For the text-containing cell, return its midpoint in [X, Y] coordinate format. 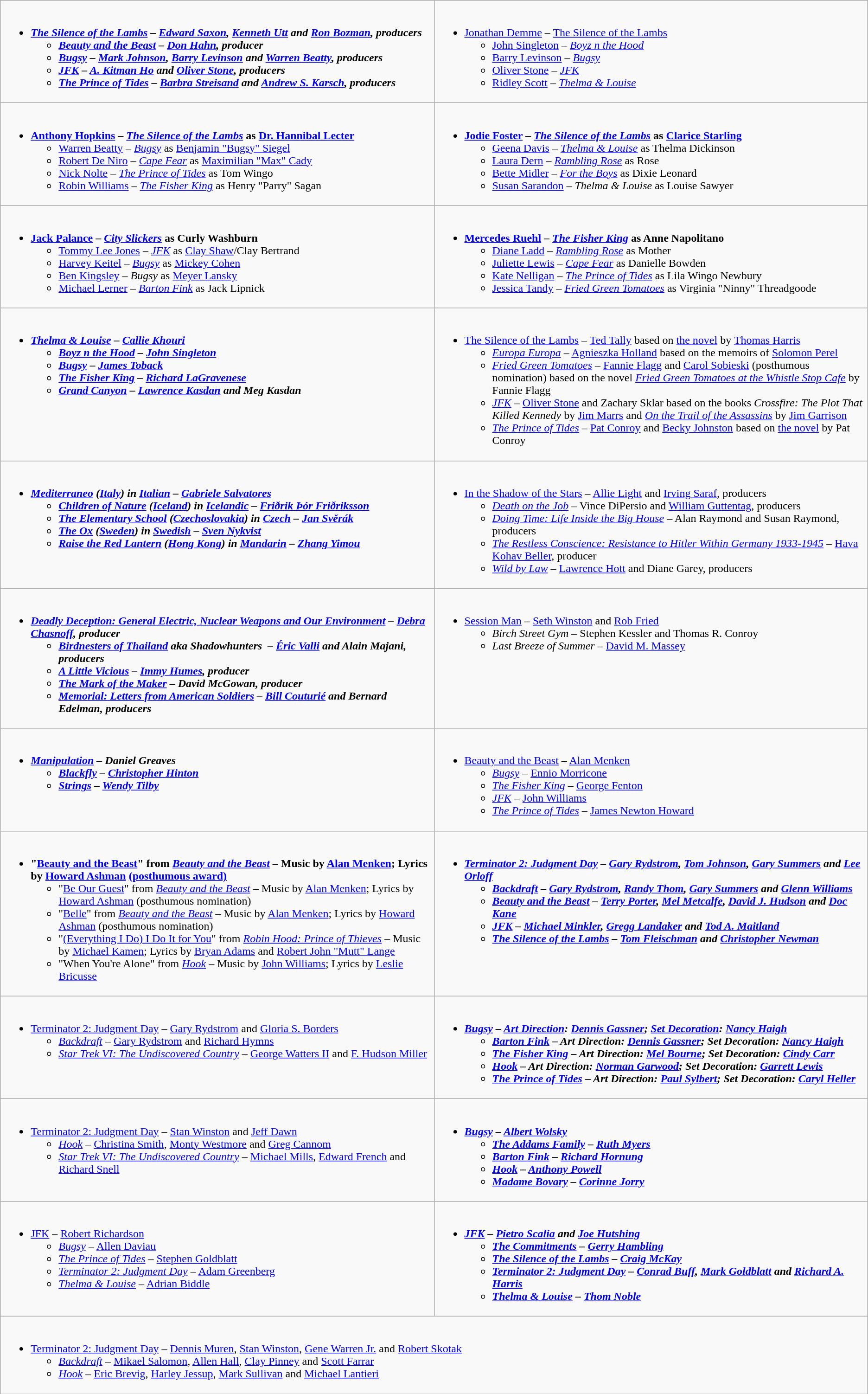
Beauty and the Beast – Alan MenkenBugsy – Ennio MorriconeThe Fisher King – George FentonJFK – John WilliamsThe Prince of Tides – James Newton Howard [651, 779]
Jonathan Demme – The Silence of the LambsJohn Singleton – Boyz n the HoodBarry Levinson – BugsyOliver Stone – JFKRidley Scott – Thelma & Louise [651, 52]
Session Man – Seth Winston and Rob FriedBirch Street Gym – Stephen Kessler and Thomas R. ConroyLast Breeze of Summer – David M. Massey [651, 658]
Manipulation – Daniel GreavesBlackfly – Christopher HintonStrings – Wendy Tilby [217, 779]
Bugsy – Albert WolskyThe Addams Family – Ruth MyersBarton Fink – Richard HornungHook – Anthony PowellMadame Bovary – Corinne Jorry [651, 1150]
